Pinpoint the cell where the given text exists, returning its (X, Y) midpoint coordinate. 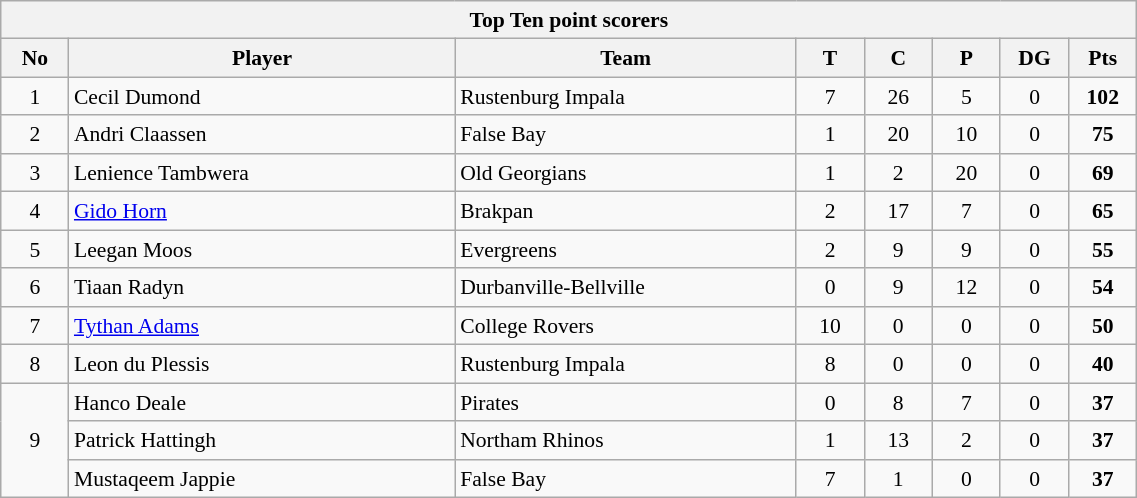
26 (898, 97)
102 (1103, 97)
Northam Rhinos (626, 440)
40 (1103, 364)
54 (1103, 288)
17 (898, 211)
Andri Claassen (262, 135)
P (966, 58)
C (898, 58)
69 (1103, 173)
T (830, 58)
Hanco Deale (262, 402)
Gido Horn (262, 211)
Durbanville-Bellville (626, 288)
75 (1103, 135)
Lenience Tambwera (262, 173)
Leegan Moos (262, 249)
Brakpan (626, 211)
College Rovers (626, 326)
65 (1103, 211)
Tythan Adams (262, 326)
4 (35, 211)
13 (898, 440)
12 (966, 288)
Mustaqeem Jappie (262, 479)
Tiaan Radyn (262, 288)
Evergreens (626, 249)
3 (35, 173)
Team (626, 58)
Cecil Dumond (262, 97)
Patrick Hattingh (262, 440)
6 (35, 288)
55 (1103, 249)
Pirates (626, 402)
DG (1034, 58)
Pts (1103, 58)
Old Georgians (626, 173)
Player (262, 58)
Leon du Plessis (262, 364)
No (35, 58)
50 (1103, 326)
Top Ten point scorers (569, 20)
